Determine the [X, Y] coordinate at the center of the cell enclosing the given text.  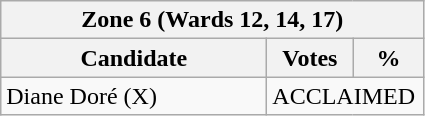
% [388, 58]
Votes [310, 58]
Diane Doré (X) [134, 96]
Zone 6 (Wards 12, 14, 17) [212, 20]
ACCLAIMED [346, 96]
Candidate [134, 58]
